Determine the (x, y) coordinate at the center of the cell enclosing the given text.  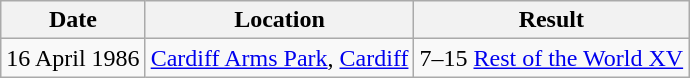
Result (552, 20)
7–15 Rest of the World XV (552, 58)
Cardiff Arms Park, Cardiff (280, 58)
Date (73, 20)
Location (280, 20)
16 April 1986 (73, 58)
